Find where the given text appears and provide that cell's center as (x, y) coordinate. 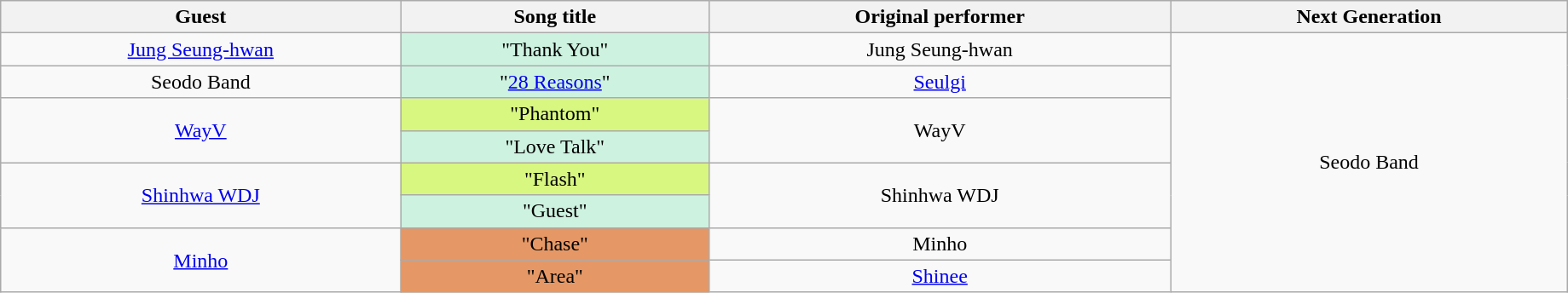
Original performer (940, 17)
"Flash" (555, 179)
"Phantom" (555, 114)
"Love Talk" (555, 146)
Guest (201, 17)
"Thank You" (555, 49)
Song title (555, 17)
"Guest" (555, 211)
"Chase" (555, 244)
"Area" (555, 276)
Seulgi (940, 82)
Shinee (940, 276)
Next Generation (1369, 17)
"28 Reasons" (555, 82)
